Return [x, y] of the center of cell containing provided text 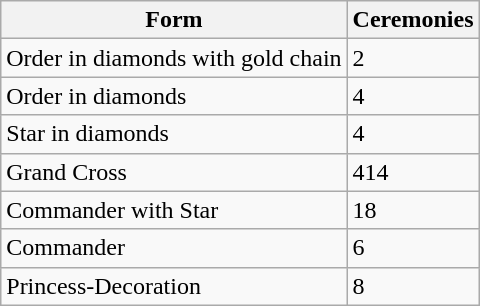
Ceremonies [413, 20]
Form [174, 20]
Order in diamonds [174, 96]
6 [413, 248]
Grand Cross [174, 172]
Princess-Decoration [174, 286]
8 [413, 286]
Commander with Star [174, 210]
Star in diamonds [174, 134]
Commander [174, 248]
414 [413, 172]
2 [413, 58]
18 [413, 210]
Order in diamonds with gold chain [174, 58]
